Return the (x, y) coordinate for the center point of the cell that contains the specified text.  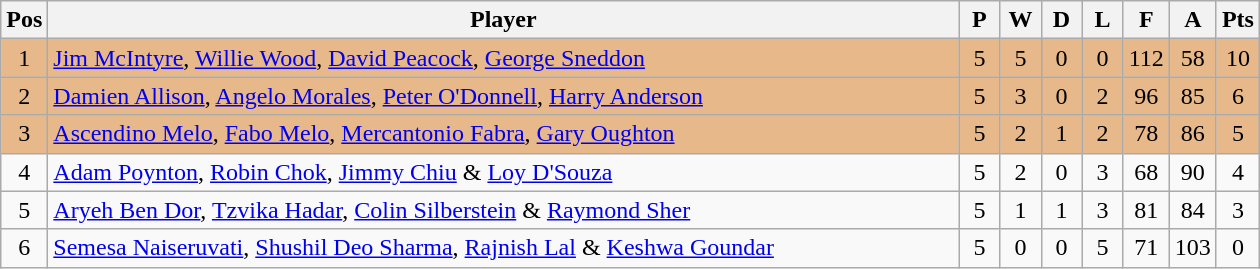
Jim McIntyre, Willie Wood, David Peacock, George Sneddon (504, 58)
L (1102, 20)
90 (1192, 172)
81 (1146, 210)
Aryeh Ben Dor, Tzvika Hadar, Colin Silberstein & Raymond Sher (504, 210)
D (1062, 20)
86 (1192, 134)
A (1192, 20)
Adam Poynton, Robin Chok, Jimmy Chiu & Loy D'Souza (504, 172)
F (1146, 20)
58 (1192, 58)
Pos (24, 20)
96 (1146, 96)
10 (1238, 58)
68 (1146, 172)
Pts (1238, 20)
Ascendino Melo, Fabo Melo, Mercantonio Fabra, Gary Oughton (504, 134)
103 (1192, 248)
W (1020, 20)
Damien Allison, Angelo Morales, Peter O'Donnell, Harry Anderson (504, 96)
P (980, 20)
Semesa Naiseruvati, Shushil Deo Sharma, Rajnish Lal & Keshwa Goundar (504, 248)
112 (1146, 58)
71 (1146, 248)
85 (1192, 96)
78 (1146, 134)
Player (504, 20)
84 (1192, 210)
